Scan for the cell matching the given text and deliver its [X, Y] coordinate at center. 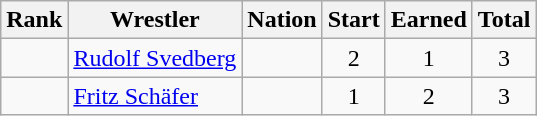
Fritz Schäfer [155, 96]
Wrestler [155, 20]
Total [504, 20]
Rudolf Svedberg [155, 58]
Earned [428, 20]
Nation [282, 20]
Rank [34, 20]
Start [354, 20]
